Output the (x, y) coordinate of the center of the cell containing the given text.  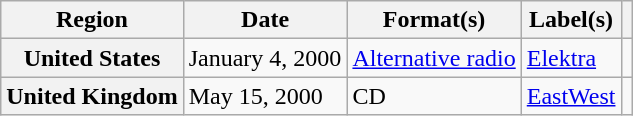
Elektra (571, 58)
Region (92, 20)
CD (434, 96)
United Kingdom (92, 96)
January 4, 2000 (265, 58)
Date (265, 20)
May 15, 2000 (265, 96)
EastWest (571, 96)
Format(s) (434, 20)
United States (92, 58)
Alternative radio (434, 58)
Label(s) (571, 20)
